Return the (x, y) coordinate for the center point of the cell that contains the specified text.  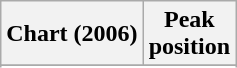
Peakposition (189, 34)
Chart (2006) (72, 34)
